Return the [x, y] coordinate for the center point of the cell that contains the specified text.  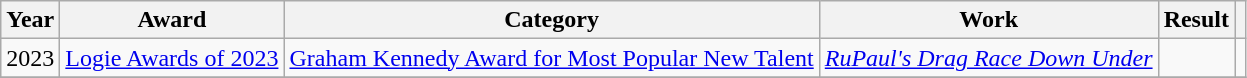
Category [552, 20]
RuPaul's Drag Race Down Under [988, 58]
Year [30, 20]
2023 [30, 58]
Work [988, 20]
Logie Awards of 2023 [172, 58]
Award [172, 20]
Result [1196, 20]
Graham Kennedy Award for Most Popular New Talent [552, 58]
